Provide the [X, Y] coordinate of the cell's center where the given text is located.  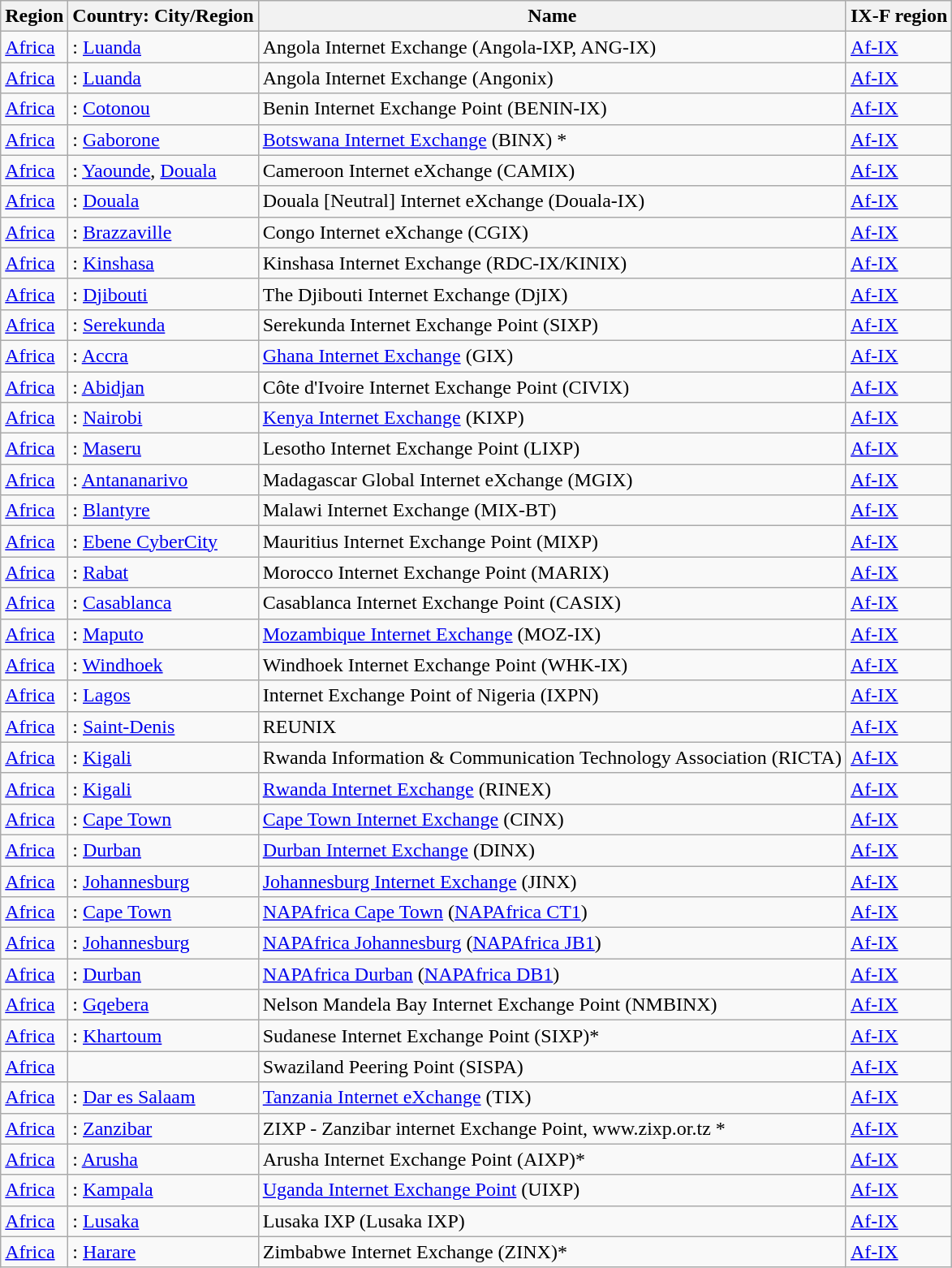
REUNIX [552, 727]
: Cotonou [163, 109]
Congo Internet eXchange (CGIX) [552, 232]
: Lusaka [163, 1221]
: Douala [163, 201]
Windhoek Internet Exchange Point (WHK-IX) [552, 665]
: Serekunda [163, 325]
Uganda Internet Exchange Point (UIXP) [552, 1190]
Mozambique Internet Exchange (MOZ-IX) [552, 634]
Swaziland Peering Point (SISPA) [552, 1067]
Kinshasa Internet Exchange (RDC-IX/KINIX) [552, 263]
: Abidjan [163, 387]
Durban Internet Exchange (DINX) [552, 850]
ZIXP - Zanzibar internet Exchange Point, www.zixp.or.tz * [552, 1128]
Benin Internet Exchange Point (BENIN-IX) [552, 109]
: Gaborone [163, 140]
: Brazzaville [163, 232]
Rwanda Information & Communication Technology Association (RICTA) [552, 757]
Kenya Internet Exchange (KIXP) [552, 418]
Arusha Internet Exchange Point (AIXP)* [552, 1159]
NAPAfrica Johannesburg (NAPAfrica JB1) [552, 943]
Serekunda Internet Exchange Point (SIXP) [552, 325]
NAPAfrica Cape Town (NAPAfrica CT1) [552, 912]
: Zanzibar [163, 1128]
Casablanca Internet Exchange Point (CASIX) [552, 603]
: Gqebera [163, 1005]
Angola Internet Exchange (Angola-IXP, ANG-IX) [552, 47]
: Maputo [163, 634]
NAPAfrica Durban (NAPAfrica DB1) [552, 974]
Ghana Internet Exchange (GIX) [552, 356]
Sudanese Internet Exchange Point (SIXP)* [552, 1036]
Tanzania Internet eXchange (TIX) [552, 1098]
: Harare [163, 1252]
Botswana Internet Exchange (BINX) * [552, 140]
IX-F region [898, 16]
: Kampala [163, 1190]
Douala [Neutral] Internet eXchange (Douala-IX) [552, 201]
: Arusha [163, 1159]
: Kinshasa [163, 263]
: Accra [163, 356]
: Rabat [163, 572]
Morocco Internet Exchange Point (MARIX) [552, 572]
Zimbabwe Internet Exchange (ZINX)* [552, 1252]
Johannesburg Internet Exchange (JINX) [552, 881]
: Djibouti [163, 294]
: Yaounde, Douala [163, 170]
: Windhoek [163, 665]
Mauritius Internet Exchange Point (MIXP) [552, 541]
Country: City/Region [163, 16]
Lusaka IXP (Lusaka IXP) [552, 1221]
Côte d'Ivoire Internet Exchange Point (CIVIX) [552, 387]
: Casablanca [163, 603]
Name [552, 16]
Rwanda Internet Exchange (RINEX) [552, 788]
: Dar es Salaam [163, 1098]
: Maseru [163, 449]
: Blantyre [163, 511]
Nelson Mandela Bay Internet Exchange Point (NMBINX) [552, 1005]
Region [34, 16]
Malawi Internet Exchange (MIX-BT) [552, 511]
Cape Town Internet Exchange (CINX) [552, 819]
: Khartoum [163, 1036]
: Saint-Denis [163, 727]
Lesotho Internet Exchange Point (LIXP) [552, 449]
: Ebene CyberCity [163, 541]
Angola Internet Exchange (Angonix) [552, 78]
Madagascar Global Internet eXchange (MGIX) [552, 480]
: Antananarivo [163, 480]
The Djibouti Internet Exchange (DjIX) [552, 294]
: Lagos [163, 696]
Internet Exchange Point of Nigeria (IXPN) [552, 696]
Cameroon Internet eXchange (CAMIX) [552, 170]
: Nairobi [163, 418]
